Extract the (X, Y) coordinate from the center of the cell holding the provided text.  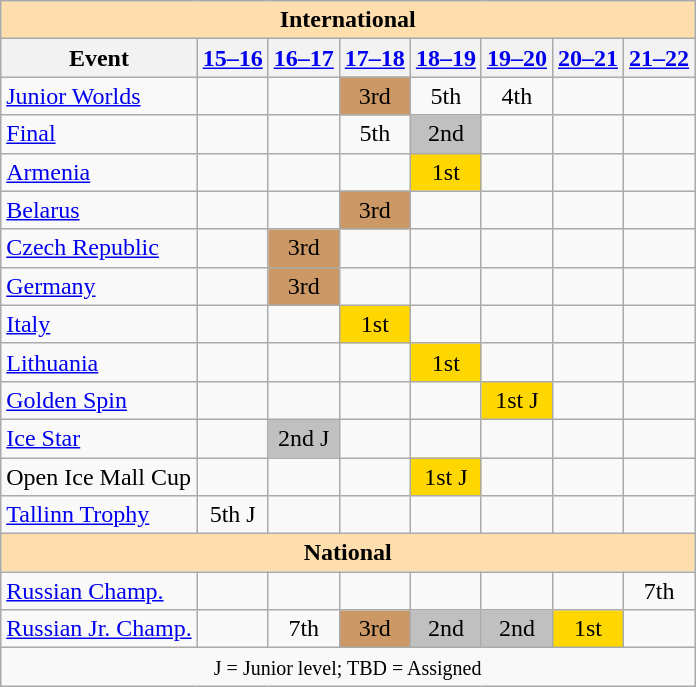
Czech Republic (99, 248)
Russian Champ. (99, 591)
17–18 (374, 58)
Italy (99, 324)
Final (99, 134)
Ice Star (99, 438)
J = Junior level; TBD = Assigned (348, 667)
5th J (232, 515)
Belarus (99, 210)
Lithuania (99, 362)
International (348, 20)
19–20 (516, 58)
4th (516, 96)
Tallinn Trophy (99, 515)
Russian Jr. Champ. (99, 629)
20–21 (588, 58)
National (348, 553)
Armenia (99, 172)
Germany (99, 286)
15–16 (232, 58)
18–19 (446, 58)
Event (99, 58)
2nd J (304, 438)
Junior Worlds (99, 96)
Open Ice Mall Cup (99, 477)
16–17 (304, 58)
21–22 (660, 58)
Golden Spin (99, 400)
